Determine the [x, y] coordinate at the center of the cell enclosing the given text.  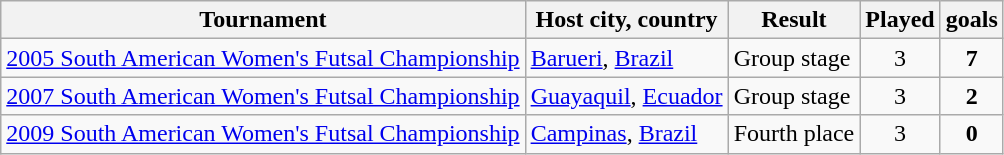
2007 South American Women's Futsal Championship [263, 96]
2005 South American Women's Futsal Championship [263, 58]
goals [972, 20]
7 [972, 58]
Guayaquil, Ecuador [626, 96]
0 [972, 134]
Campinas, Brazil [626, 134]
Result [794, 20]
2009 South American Women's Futsal Championship [263, 134]
Tournament [263, 20]
Barueri, Brazil [626, 58]
Host city, country [626, 20]
Fourth place [794, 134]
Played [900, 20]
2 [972, 96]
